Identify which cell holds the provided text, then report its [x, y] central coordinate. 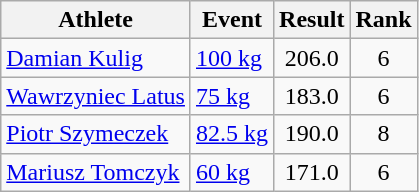
Rank [384, 20]
100 kg [232, 58]
183.0 [312, 96]
171.0 [312, 172]
Event [232, 20]
60 kg [232, 172]
82.5 kg [232, 134]
Result [312, 20]
8 [384, 134]
206.0 [312, 58]
Damian Kulig [96, 58]
75 kg [232, 96]
190.0 [312, 134]
Mariusz Tomczyk [96, 172]
Wawrzyniec Latus [96, 96]
Piotr Szymeczek [96, 134]
Athlete [96, 20]
